Scan for the cell matching the given text and deliver its [x, y] coordinate at center. 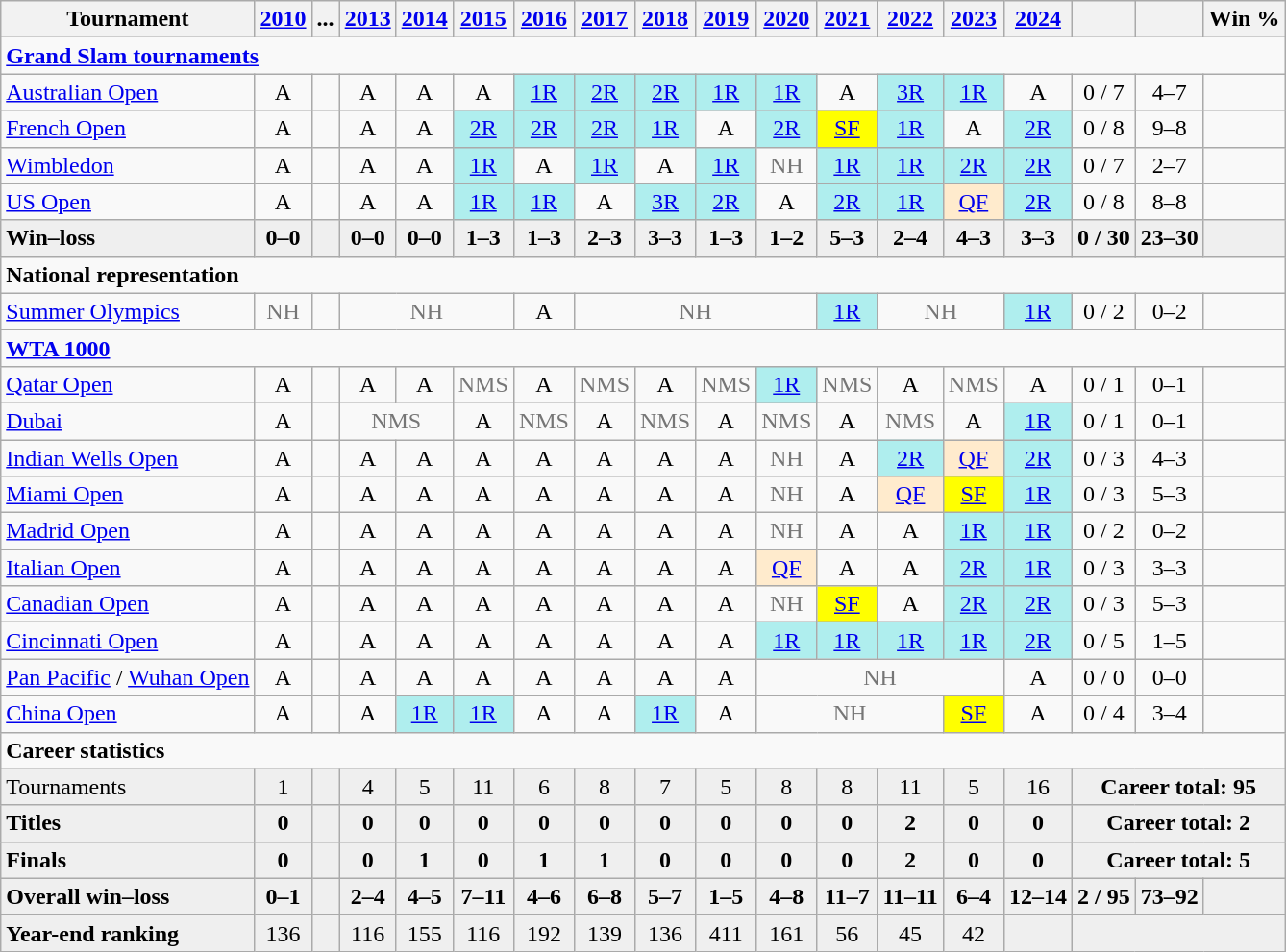
9–8 [1169, 129]
2010 [283, 19]
6 [544, 787]
7–11 [482, 896]
2–7 [1169, 165]
6–8 [604, 896]
2018 [665, 19]
12–14 [1038, 896]
Cincinnati Open [128, 641]
Canadian Open [128, 604]
Win % [1244, 19]
2013 [367, 19]
2014 [425, 19]
42 [973, 933]
French Open [128, 129]
Tournament [128, 19]
Italian Open [128, 568]
11–11 [910, 896]
4–6 [544, 896]
2 / 95 [1103, 896]
2024 [1038, 19]
Win–loss [128, 238]
0 / 5 [1103, 641]
Career total: 95 [1178, 787]
155 [425, 933]
4–7 [1169, 92]
Year-end ranking [128, 933]
Summer Olympics [128, 311]
6–4 [973, 896]
192 [544, 933]
China Open [128, 714]
Qatar Open [128, 384]
139 [604, 933]
4–8 [786, 896]
Indian Wells Open [128, 458]
2–3 [604, 238]
161 [786, 933]
Career statistics [643, 750]
3–4 [1169, 714]
2016 [544, 19]
0 / 0 [1103, 677]
Dubai [128, 421]
7 [665, 787]
2023 [973, 19]
73–92 [1169, 896]
0 / 30 [1103, 238]
... [325, 19]
4 [367, 787]
4–5 [425, 896]
Career total: 2 [1178, 823]
Grand Slam tournaments [643, 56]
16 [1038, 787]
Career total: 5 [1178, 860]
Finals [128, 860]
2022 [910, 19]
2019 [727, 19]
WTA 1000 [643, 348]
Titles [128, 823]
National representation [643, 275]
Overall win–loss [128, 896]
2020 [786, 19]
2015 [482, 19]
23–30 [1169, 238]
Tournaments [128, 787]
1–2 [786, 238]
2021 [848, 19]
Miami Open [128, 495]
Wimbledon [128, 165]
11–7 [848, 896]
5–7 [665, 896]
Pan Pacific / Wuhan Open [128, 677]
56 [848, 933]
411 [727, 933]
8–8 [1169, 202]
Australian Open [128, 92]
US Open [128, 202]
2017 [604, 19]
Madrid Open [128, 531]
0 / 4 [1103, 714]
45 [910, 933]
